Search for the cell housing the specified text and yield its [x, y] center coordinate. 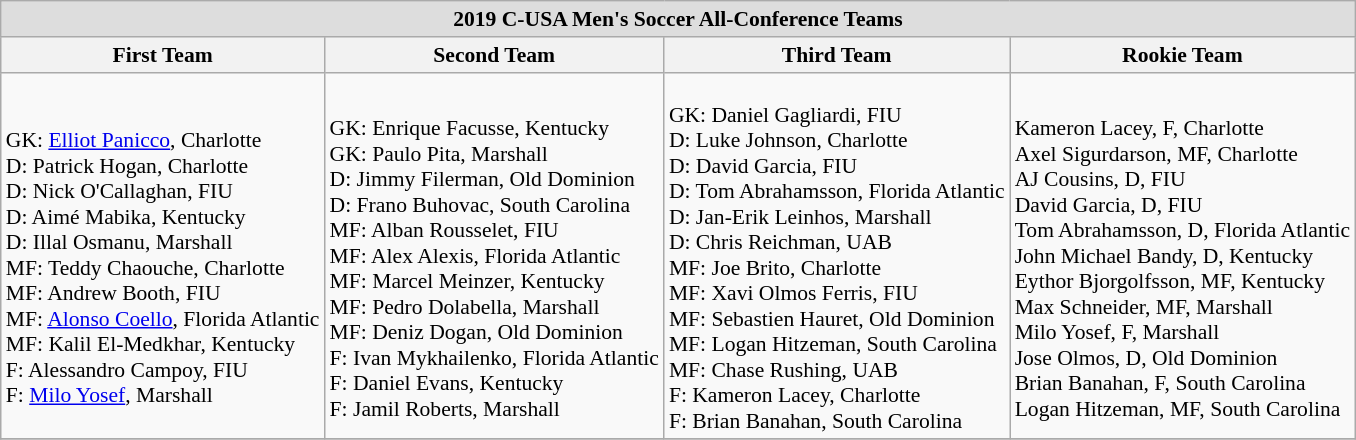
Rookie Team [1183, 55]
First Team [163, 55]
Third Team [837, 55]
Second Team [494, 55]
2019 C-USA Men's Soccer All-Conference Teams [678, 19]
